For the text-containing cell, return its midpoint in (X, Y) coordinate format. 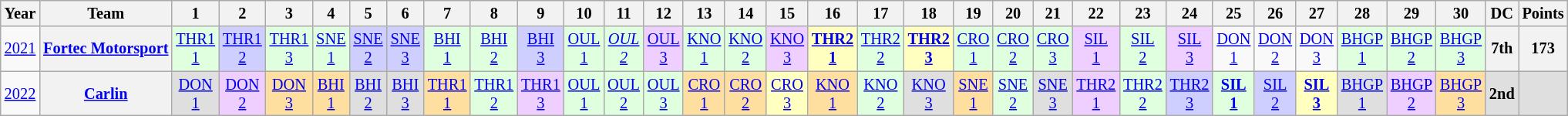
10 (584, 13)
18 (929, 13)
173 (1543, 49)
13 (704, 13)
6 (405, 13)
Year (20, 13)
24 (1190, 13)
3 (290, 13)
21 (1053, 13)
1 (196, 13)
11 (624, 13)
2021 (20, 49)
8 (493, 13)
2 (242, 13)
15 (787, 13)
Fortec Motorsport (106, 49)
22 (1096, 13)
4 (331, 13)
26 (1275, 13)
16 (833, 13)
17 (880, 13)
19 (974, 13)
29 (1412, 13)
Carlin (106, 94)
7 (447, 13)
30 (1461, 13)
20 (1013, 13)
7th (1502, 49)
9 (541, 13)
DC (1502, 13)
25 (1233, 13)
27 (1317, 13)
2022 (20, 94)
28 (1362, 13)
23 (1142, 13)
14 (745, 13)
2nd (1502, 94)
Points (1543, 13)
Team (106, 13)
5 (368, 13)
12 (664, 13)
